Scan for the cell matching the given text and deliver its [x, y] coordinate at center. 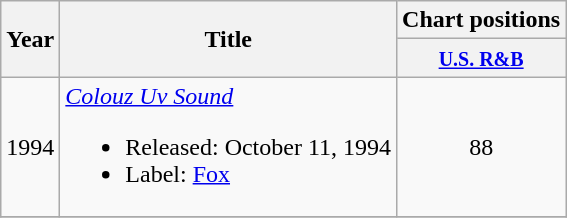
88 [482, 147]
U.S. R&B [482, 58]
Chart positions [482, 20]
Colouz Uv SoundReleased: October 11, 1994Label: Fox [228, 147]
Year [30, 39]
Title [228, 39]
1994 [30, 147]
